Search for the cell housing the specified text and yield its [x, y] center coordinate. 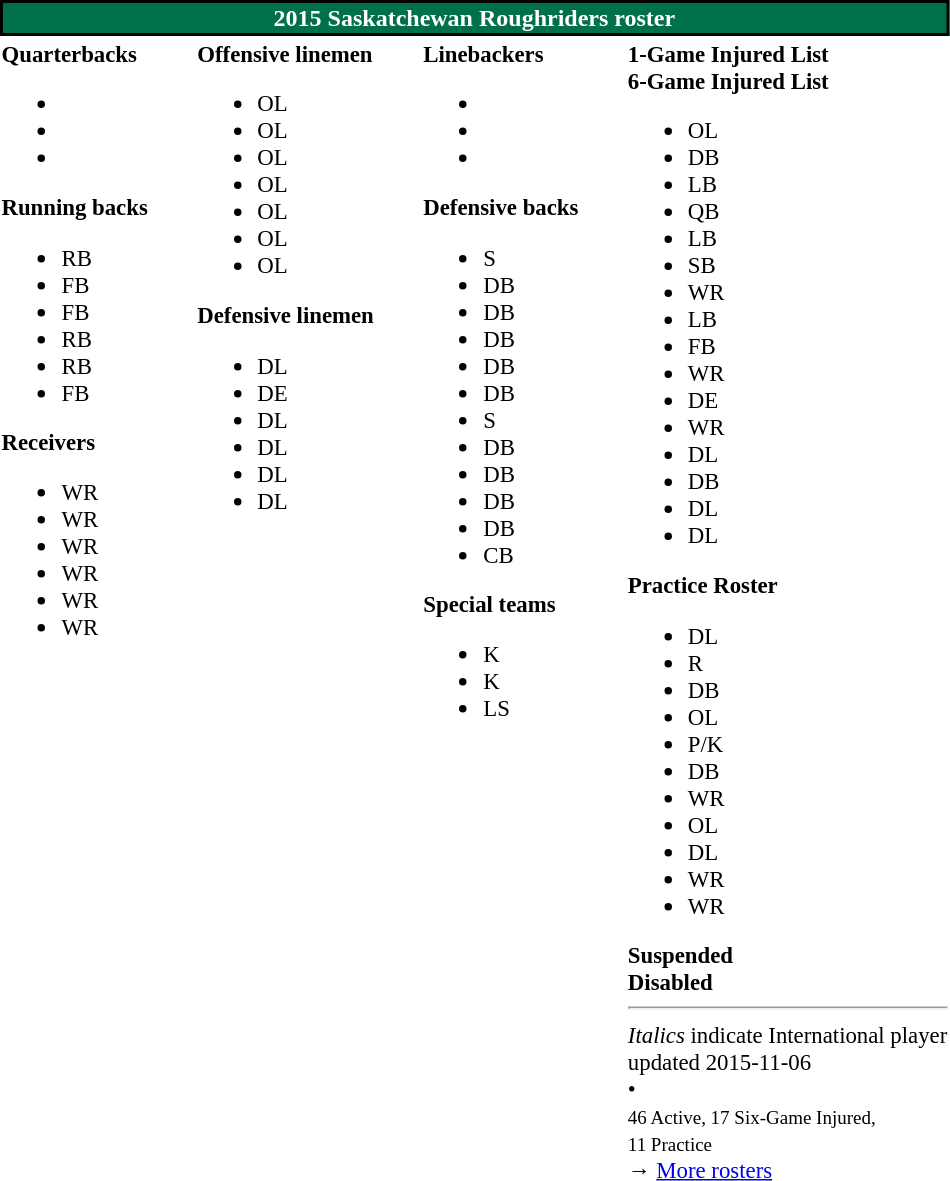
2015 Saskatchewan Roughriders roster [474, 18]
